Scan for the cell matching the given text and deliver its (x, y) coordinate at center. 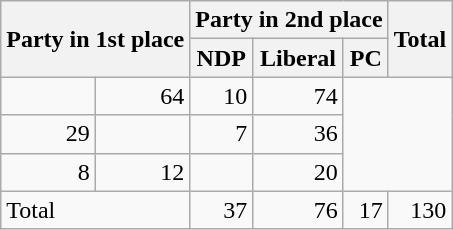
NDP (222, 58)
36 (298, 134)
37 (222, 210)
8 (48, 172)
Party in 2nd place (289, 20)
7 (222, 134)
PC (366, 58)
Party in 1st place (96, 39)
29 (48, 134)
64 (142, 96)
12 (142, 172)
20 (298, 172)
76 (298, 210)
Liberal (298, 58)
130 (420, 210)
10 (222, 96)
74 (298, 96)
17 (366, 210)
